From the cell containing the given text, extract its center point as (x, y) coordinate. 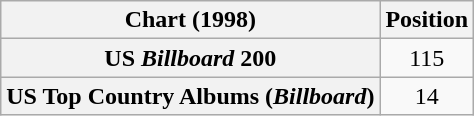
US Top Country Albums (Billboard) (190, 96)
Position (427, 20)
14 (427, 96)
115 (427, 58)
US Billboard 200 (190, 58)
Chart (1998) (190, 20)
